Determine the [x, y] coordinate at the center of the cell enclosing the given text.  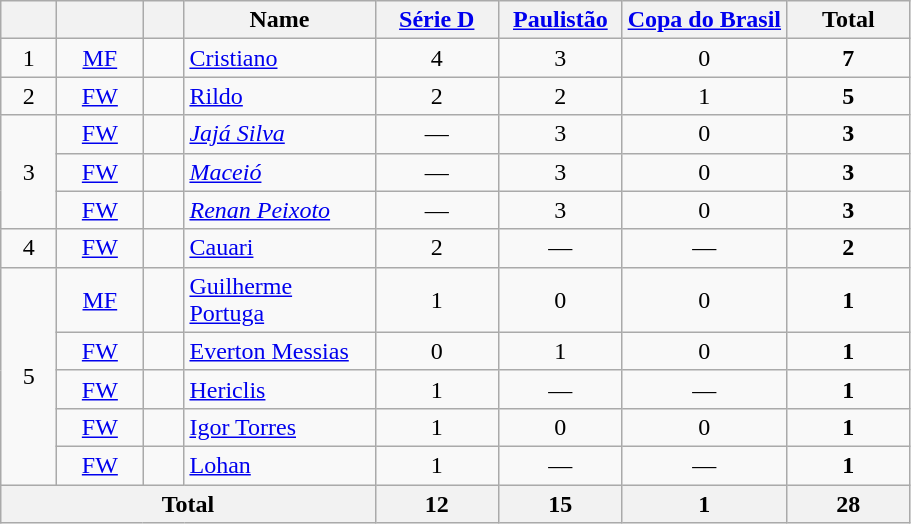
Igor Torres [280, 427]
Jajá Silva [280, 134]
Lohan [280, 465]
Renan Peixoto [280, 210]
15 [561, 503]
Copa do Brasil [704, 20]
Cauari [280, 248]
Everton Messias [280, 351]
Hericlis [280, 389]
Name [280, 20]
Rildo [280, 96]
12 [437, 503]
7 [849, 58]
Maceió [280, 172]
Guilherme Portuga [280, 300]
Cristiano [280, 58]
28 [849, 503]
Paulistão [561, 20]
Série D [437, 20]
